Return the (x, y) coordinate for the center point of the cell that contains the specified text.  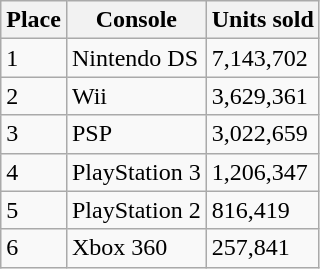
Units sold (262, 20)
Wii (136, 96)
1 (34, 58)
Place (34, 20)
Xbox 360 (136, 248)
816,419 (262, 210)
257,841 (262, 248)
Console (136, 20)
7,143,702 (262, 58)
3 (34, 134)
Nintendo DS (136, 58)
2 (34, 96)
4 (34, 172)
1,206,347 (262, 172)
3,629,361 (262, 96)
PlayStation 2 (136, 210)
5 (34, 210)
PSP (136, 134)
3,022,659 (262, 134)
PlayStation 3 (136, 172)
6 (34, 248)
